Output the [X, Y] coordinate of the center of the cell containing the given text.  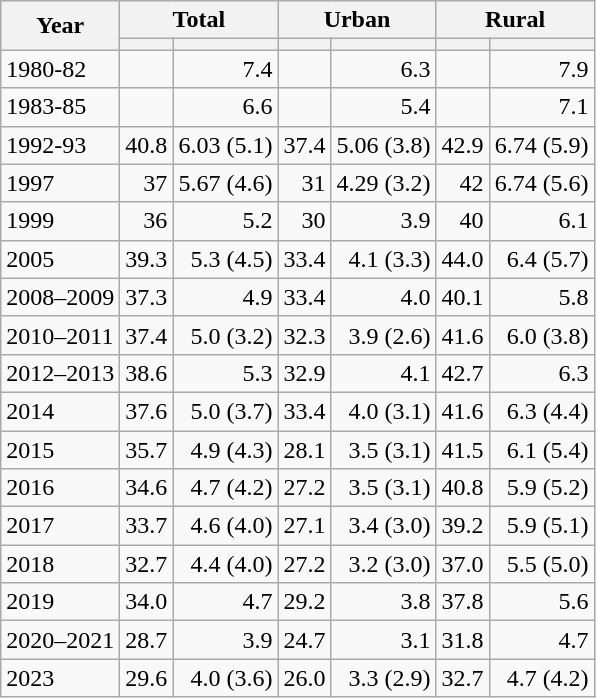
4.0 (3.1) [384, 411]
6.1 (5.4) [542, 449]
2008–2009 [60, 297]
3.1 [384, 640]
5.9 (5.1) [542, 526]
31.8 [462, 640]
1999 [60, 221]
42.9 [462, 145]
Rural [515, 20]
1992-93 [60, 145]
5.3 [226, 373]
41.5 [462, 449]
3.8 [384, 602]
31 [304, 183]
2016 [60, 488]
4.0 (3.6) [226, 678]
4.6 (4.0) [226, 526]
29.2 [304, 602]
1997 [60, 183]
42.7 [462, 373]
32.3 [304, 335]
6.0 (3.8) [542, 335]
6.74 (5.6) [542, 183]
39.3 [146, 259]
28.7 [146, 640]
37.8 [462, 602]
35.7 [146, 449]
6.4 (5.7) [542, 259]
5.5 (5.0) [542, 564]
7.4 [226, 69]
37.6 [146, 411]
6.03 (5.1) [226, 145]
6.3 (4.4) [542, 411]
33.7 [146, 526]
4.9 [226, 297]
7.1 [542, 107]
3.4 (3.0) [384, 526]
32.9 [304, 373]
3.2 (3.0) [384, 564]
30 [304, 221]
2020–2021 [60, 640]
37.0 [462, 564]
40.1 [462, 297]
1980-82 [60, 69]
42 [462, 183]
2017 [60, 526]
3.3 (2.9) [384, 678]
1983-85 [60, 107]
34.0 [146, 602]
36 [146, 221]
40 [462, 221]
5.4 [384, 107]
28.1 [304, 449]
6.1 [542, 221]
4.9 (4.3) [226, 449]
5.06 (3.8) [384, 145]
29.6 [146, 678]
4.29 (3.2) [384, 183]
2018 [60, 564]
5.9 (5.2) [542, 488]
5.0 (3.2) [226, 335]
Urban [357, 20]
44.0 [462, 259]
39.2 [462, 526]
5.3 (4.5) [226, 259]
5.6 [542, 602]
5.0 (3.7) [226, 411]
2023 [60, 678]
Year [60, 26]
38.6 [146, 373]
5.67 (4.6) [226, 183]
4.0 [384, 297]
24.7 [304, 640]
3.9 (2.6) [384, 335]
6.6 [226, 107]
4.1 [384, 373]
37.3 [146, 297]
7.9 [542, 69]
37 [146, 183]
4.4 (4.0) [226, 564]
6.74 (5.9) [542, 145]
2010–2011 [60, 335]
27.1 [304, 526]
5.8 [542, 297]
2012–2013 [60, 373]
5.2 [226, 221]
Total [199, 20]
4.1 (3.3) [384, 259]
34.6 [146, 488]
26.0 [304, 678]
2005 [60, 259]
2019 [60, 602]
2014 [60, 411]
2015 [60, 449]
